Pinpoint the cell where the given text exists, returning its [x, y] midpoint coordinate. 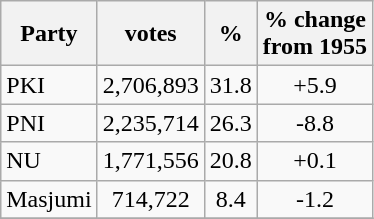
-1.2 [314, 199]
% [230, 34]
8.4 [230, 199]
2,706,893 [150, 85]
+5.9 [314, 85]
-8.8 [314, 123]
votes [150, 34]
31.8 [230, 85]
% changefrom 1955 [314, 34]
PNI [49, 123]
714,722 [150, 199]
Party [49, 34]
20.8 [230, 161]
PKI [49, 85]
1,771,556 [150, 161]
+0.1 [314, 161]
NU [49, 161]
Masjumi [49, 199]
26.3 [230, 123]
2,235,714 [150, 123]
